Determine the (x, y) coordinate at the center of the cell enclosing the given text.  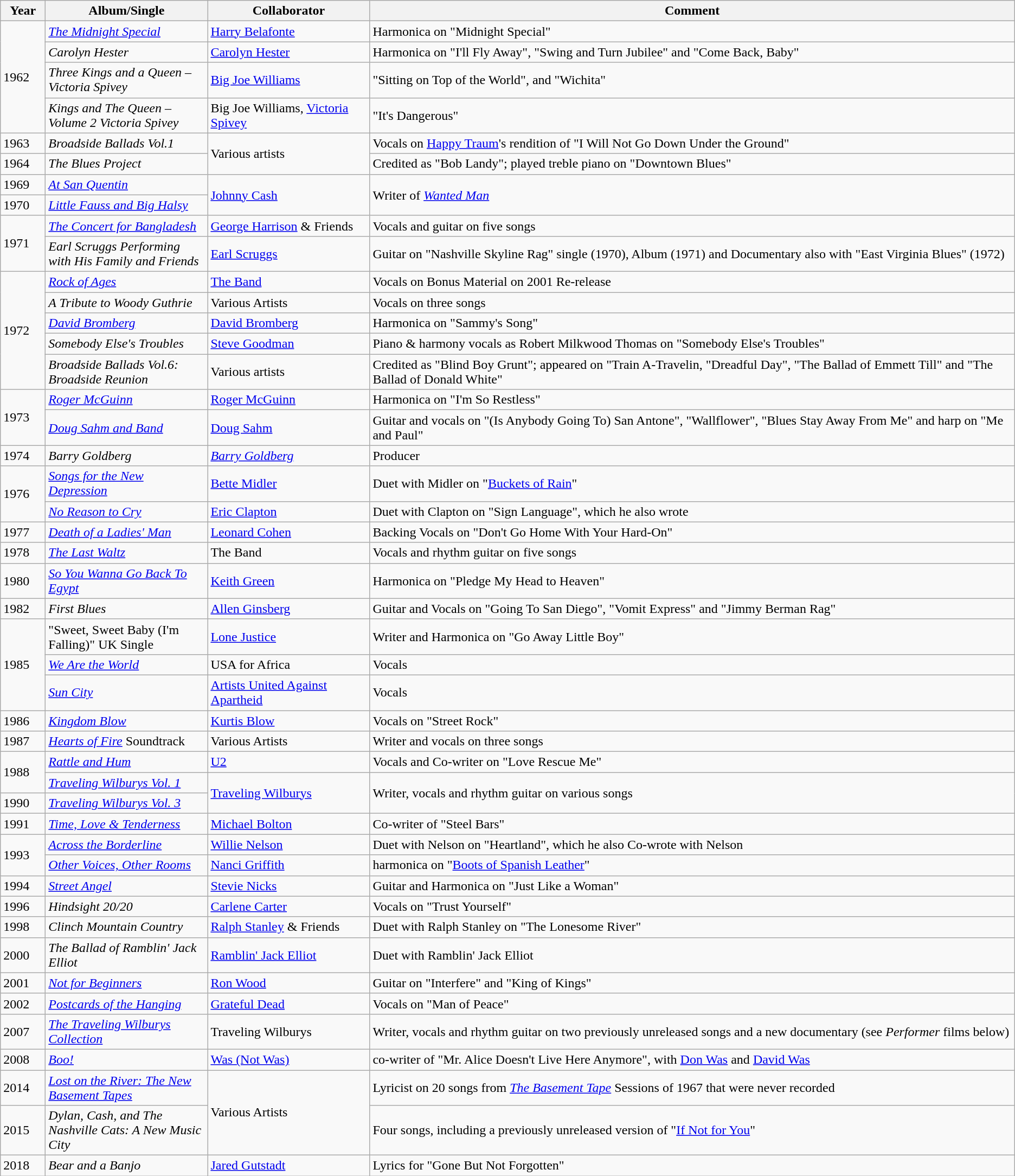
Boo! (127, 1059)
1973 (23, 418)
1971 (23, 243)
The Midnight Special (127, 31)
Across the Borderline (127, 845)
Traveling Wilburys Vol. 1 (127, 783)
1972 (23, 330)
Artists United Against Apartheid (288, 692)
"Sitting on Top of the World", and "Wichita" (692, 80)
Stevie Nicks (288, 886)
First Blues (127, 609)
Little Fauss and Big Halsy (127, 205)
Harmonica on "Sammy's Song" (692, 323)
Kingdom Blow (127, 721)
Clinch Mountain Country (127, 927)
Was (Not Was) (288, 1059)
Vocals on Bonus Material on 2001 Re-release (692, 282)
Bette Midler (288, 484)
Comment (692, 11)
Nanci Griffith (288, 865)
1991 (23, 824)
Backing Vocals on "Don't Go Home With Your Hard-On" (692, 532)
Four songs, including a previously unreleased version of "If Not for You" (692, 1130)
Carlene Carter (288, 906)
Writer of Wanted Man (692, 195)
Writer and Harmonica on "Go Away Little Boy" (692, 637)
Vocals on Happy Traum's rendition of "I Will Not Go Down Under the Ground" (692, 143)
Songs for the New Depression (127, 484)
2015 (23, 1130)
The Last Waltz (127, 553)
Three Kings and a Queen – Victoria Spivey (127, 80)
Earl Scruggs Performing with His Family and Friends (127, 254)
1988 (23, 772)
1980 (23, 580)
Credited as "Bob Landy"; played treble piano on "Downtown Blues" (692, 164)
Allen Ginsberg (288, 609)
Eric Clapton (288, 512)
1987 (23, 742)
Somebody Else's Troubles (127, 344)
1994 (23, 886)
Guitar and vocals on "(Is Anybody Going To) San Antone", "Wallflower", "Blues Stay Away From Me" and harp on "Me and Paul" (692, 427)
The Traveling Wilburys Collection (127, 1032)
Dylan, Cash, and The Nashville Cats: A New Music City (127, 1130)
Credited as "Blind Boy Grunt"; appeared on "Train A-Travelin, "Dreadful Day", "The Ballad of Emmett Till" and "The Ballad of Donald White" (692, 372)
Ron Wood (288, 983)
1985 (23, 664)
Vocals on "Trust Yourself" (692, 906)
The Blues Project (127, 164)
Guitar and Harmonica on "Just Like a Woman" (692, 886)
Hindsight 20/20 (127, 906)
Lone Justice (288, 637)
Writer, vocals and rhythm guitar on various songs (692, 793)
Doug Sahm (288, 427)
Vocals on three songs (692, 302)
Vocals and rhythm guitar on five songs (692, 553)
Traveling Wilburys Vol. 3 (127, 803)
1977 (23, 532)
Vocals on "Man of Peace" (692, 1004)
Harmonica on "Pledge My Head to Heaven" (692, 580)
Producer (692, 456)
Co-writer of "Steel Bars" (692, 824)
1964 (23, 164)
1998 (23, 927)
Duet with Clapton on "Sign Language", which he also wrote (692, 512)
Street Angel (127, 886)
1963 (23, 143)
2008 (23, 1059)
1990 (23, 803)
Vocals and Co-writer on "Love Rescue Me" (692, 762)
1986 (23, 721)
Vocals and guitar on five songs (692, 226)
Leonard Cohen (288, 532)
Keith Green (288, 580)
Death of a Ladies' Man (127, 532)
Guitar and Vocals on "Going To San Diego", "Vomit Express" and "Jimmy Berman Rag" (692, 609)
1962 (23, 77)
Time, Love & Tenderness (127, 824)
The Ballad of Ramblin' Jack Elliot (127, 955)
Rock of Ages (127, 282)
Doug Sahm and Band (127, 427)
Harmonica on "I'll Fly Away", "Swing and Turn Jubilee" and "Come Back, Baby" (692, 52)
1969 (23, 184)
A Tribute to Woody Guthrie (127, 302)
Duet with Ramblin' Jack Elliot (692, 955)
Kurtis Blow (288, 721)
Willie Nelson (288, 845)
co-writer of "Mr. Alice Doesn't Live Here Anymore", with Don Was and David Was (692, 1059)
Ramblin' Jack Elliot (288, 955)
1996 (23, 906)
1993 (23, 855)
Lyricist on 20 songs from The Basement Tape Sessions of 1967 that were never recorded (692, 1087)
2001 (23, 983)
Ralph Stanley & Friends (288, 927)
1974 (23, 456)
Bear and a Banjo (127, 1166)
Hearts of Fire Soundtrack (127, 742)
"It's Dangerous" (692, 115)
Collaborator (288, 11)
Steve Goodman (288, 344)
Year (23, 11)
Not for Beginners (127, 983)
George Harrison & Friends (288, 226)
Album/Single (127, 11)
Broadside Ballads Vol.1 (127, 143)
No Reason to Cry (127, 512)
USA for Africa (288, 664)
Harmonica on "Midnight Special" (692, 31)
harmonica on "Boots of Spanish Leather" (692, 865)
Lyrics for "Gone But Not Forgotten" (692, 1166)
1978 (23, 553)
We Are the World (127, 664)
"Sweet, Sweet Baby (I'm Falling)" UK Single (127, 637)
Big Joe Williams, Victoria Spivey (288, 115)
So You Wanna Go Back To Egypt (127, 580)
2002 (23, 1004)
Writer and vocals on three songs (692, 742)
The Concert for Bangladesh (127, 226)
Piano & harmony vocals as Robert Milkwood Thomas on "Somebody Else's Troubles" (692, 344)
Guitar on "Interfere" and "King of Kings" (692, 983)
Guitar on "Nashville Skyline Rag" single (1970), Album (1971) and Documentary also with "East Virginia Blues" (1972) (692, 254)
1976 (23, 494)
Duet with Midler on "Buckets of Rain" (692, 484)
Michael Bolton (288, 824)
1970 (23, 205)
Jared Gutstadt (288, 1166)
Harmonica on "I'm So Restless" (692, 400)
Writer, vocals and rhythm guitar on two previously unreleased songs and a new documentary (see Performer films below) (692, 1032)
2007 (23, 1032)
Harry Belafonte (288, 31)
Big Joe Williams (288, 80)
U2 (288, 762)
2018 (23, 1166)
Other Voices, Other Rooms (127, 865)
At San Quentin (127, 184)
Kings and The Queen – Volume 2 Victoria Spivey (127, 115)
2014 (23, 1087)
Duet with Ralph Stanley on "The Lonesome River" (692, 927)
Grateful Dead (288, 1004)
Duet with Nelson on "Heartland", which he also Co-wrote with Nelson (692, 845)
Sun City (127, 692)
2000 (23, 955)
Vocals on "Street Rock" (692, 721)
Lost on the River: The New Basement Tapes (127, 1087)
Rattle and Hum (127, 762)
1982 (23, 609)
Postcards of the Hanging (127, 1004)
Earl Scruggs (288, 254)
Broadside Ballads Vol.6: Broadside Reunion (127, 372)
Johnny Cash (288, 195)
